Search for the cell housing the specified text and yield its [x, y] center coordinate. 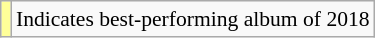
Indicates best-performing album of 2018 [193, 19]
